Scan for the cell matching the given text and deliver its [X, Y] coordinate at center. 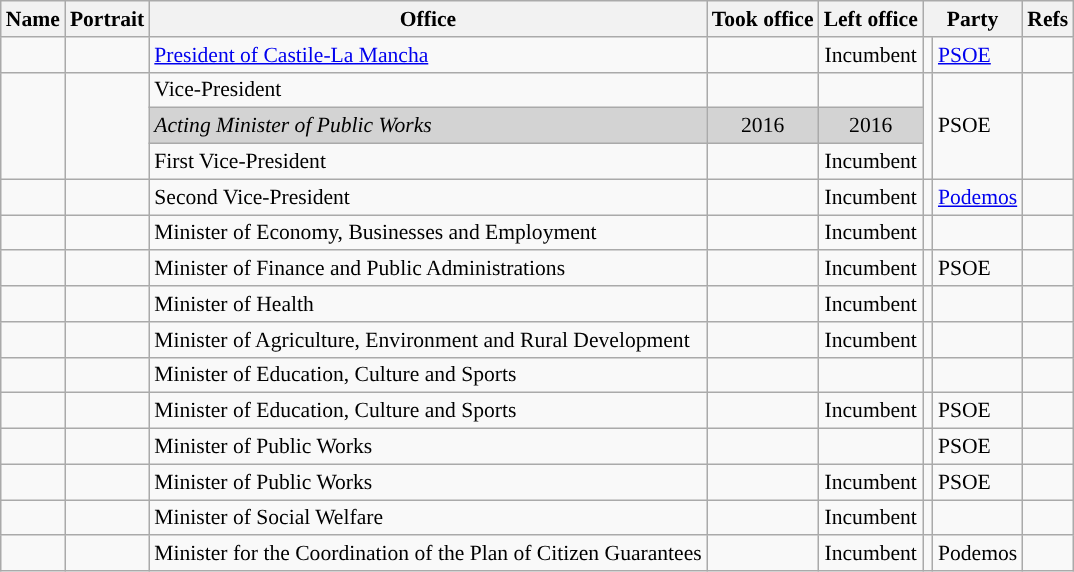
Took office [763, 19]
Second Vice-President [428, 197]
Party [972, 19]
President of Castile-La Mancha [428, 55]
Acting Minister of Public Works [428, 126]
Portrait [107, 19]
Name [33, 19]
Minister of Social Welfare [428, 518]
Minister of Agriculture, Environment and Rural Development [428, 340]
Minister of Finance and Public Administrations [428, 269]
First Vice-President [428, 162]
Vice-President [428, 90]
Left office [871, 19]
Minister of Health [428, 304]
Minister for the Coordination of the Plan of Citizen Guarantees [428, 554]
Office [428, 19]
Minister of Economy, Businesses and Employment [428, 233]
Refs [1048, 19]
